Capture the cell that displays the provided text and extract its [X, Y] central coordinate. 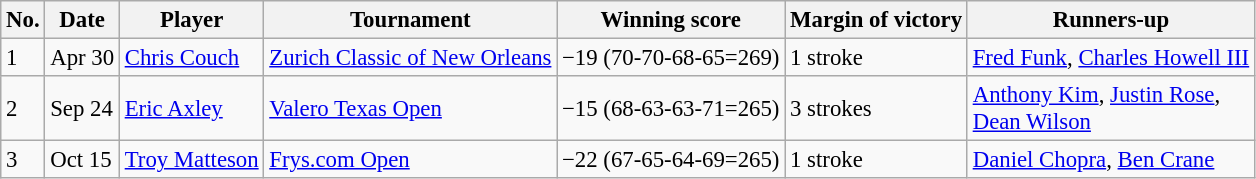
2 [23, 108]
Tournament [410, 20]
−15 (68-63-63-71=265) [671, 108]
Frys.com Open [410, 160]
Margin of victory [876, 20]
−22 (67-65-64-69=265) [671, 160]
3 [23, 160]
Oct 15 [82, 160]
Eric Axley [192, 108]
Fred Funk, Charles Howell III [1110, 58]
Zurich Classic of New Orleans [410, 58]
−19 (70-70-68-65=269) [671, 58]
Runners-up [1110, 20]
1 [23, 58]
Daniel Chopra, Ben Crane [1110, 160]
Troy Matteson [192, 160]
Winning score [671, 20]
Chris Couch [192, 58]
3 strokes [876, 108]
Anthony Kim, Justin Rose, Dean Wilson [1110, 108]
Valero Texas Open [410, 108]
Date [82, 20]
Player [192, 20]
No. [23, 20]
Apr 30 [82, 58]
Sep 24 [82, 108]
